Locate the cell with the specified text and output its (X, Y) center coordinate. 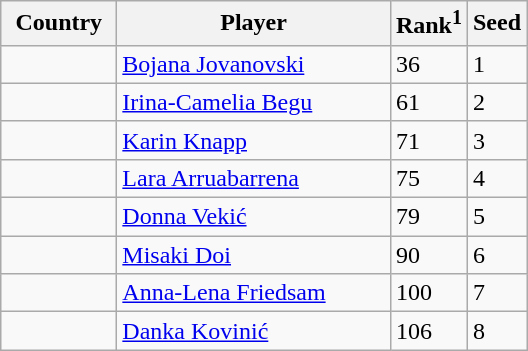
7 (496, 293)
Donna Vekić (254, 217)
Country (59, 24)
106 (428, 331)
100 (428, 293)
Anna-Lena Friedsam (254, 293)
36 (428, 64)
Lara Arruabarrena (254, 178)
79 (428, 217)
Danka Kovinić (254, 331)
Rank1 (428, 24)
6 (496, 255)
1 (496, 64)
71 (428, 140)
Seed (496, 24)
Karin Knapp (254, 140)
Misaki Doi (254, 255)
2 (496, 102)
75 (428, 178)
8 (496, 331)
5 (496, 217)
90 (428, 255)
3 (496, 140)
Player (254, 24)
4 (496, 178)
Bojana Jovanovski (254, 64)
Irina-Camelia Begu (254, 102)
61 (428, 102)
